Identify which cell holds the provided text, then report its (X, Y) central coordinate. 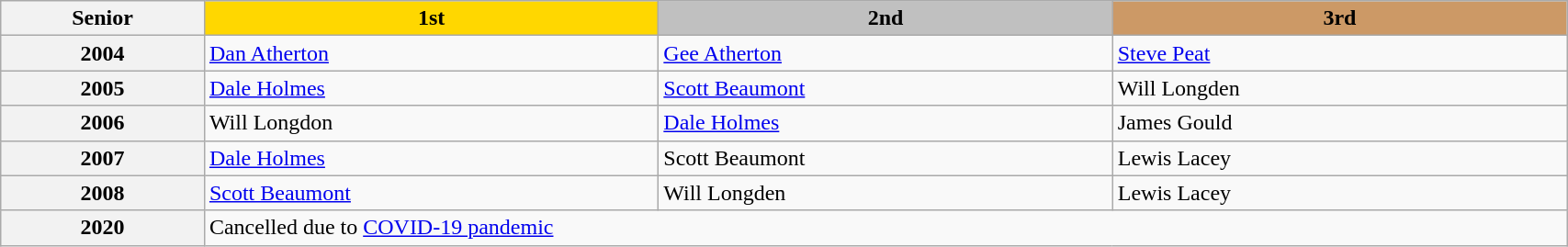
Cancelled due to COVID-19 pandemic (886, 228)
2008 (103, 193)
2005 (103, 88)
James Gould (1339, 123)
2007 (103, 158)
2004 (103, 53)
2020 (103, 228)
2nd (886, 18)
Will Longdon (431, 123)
Dan Atherton (431, 53)
2006 (103, 123)
Gee Atherton (886, 53)
3rd (1339, 18)
1st (431, 18)
Steve Peat (1339, 53)
Senior (103, 18)
